Output the (x, y) coordinate of the center of the cell containing the given text.  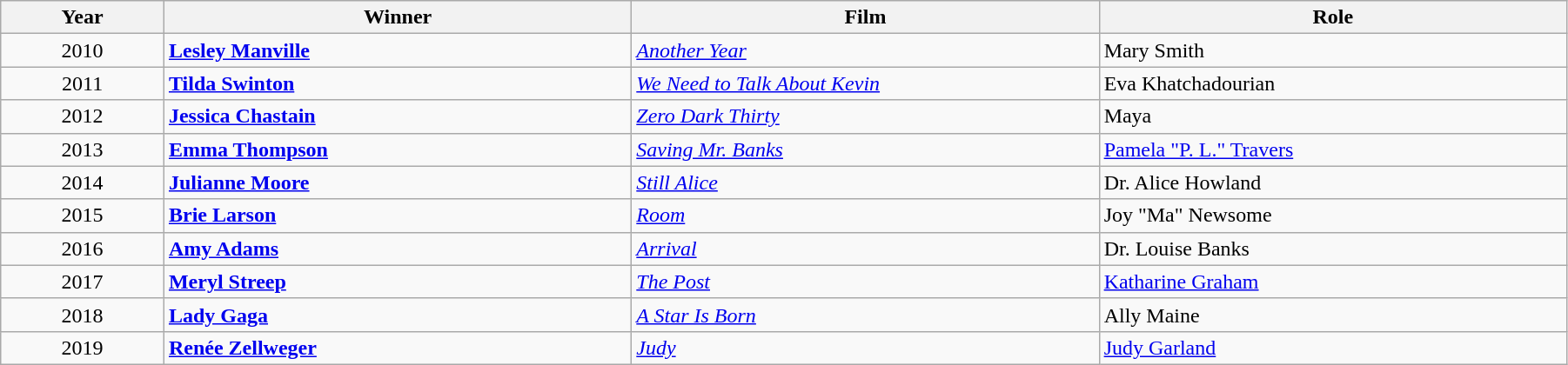
Film (865, 17)
Katharine Graham (1333, 282)
Judy (865, 348)
Lady Gaga (397, 315)
2010 (83, 50)
2013 (83, 149)
Joy "Ma" Newsome (1333, 216)
2018 (83, 315)
Ally Maine (1333, 315)
Maya (1333, 116)
2015 (83, 216)
Amy Adams (397, 249)
Tilda Swinton (397, 83)
Zero Dark Thirty (865, 116)
The Post (865, 282)
2014 (83, 182)
Room (865, 216)
Winner (397, 17)
Role (1333, 17)
Dr. Alice Howland (1333, 182)
Year (83, 17)
Brie Larson (397, 216)
Still Alice (865, 182)
Dr. Louise Banks (1333, 249)
Arrival (865, 249)
2012 (83, 116)
A Star Is Born (865, 315)
Emma Thompson (397, 149)
Judy Garland (1333, 348)
2017 (83, 282)
Eva Khatchadourian (1333, 83)
Saving Mr. Banks (865, 149)
Lesley Manville (397, 50)
Pamela "P. L." Travers (1333, 149)
Julianne Moore (397, 182)
Jessica Chastain (397, 116)
Renée Zellweger (397, 348)
2011 (83, 83)
Mary Smith (1333, 50)
Meryl Streep (397, 282)
2016 (83, 249)
Another Year (865, 50)
2019 (83, 348)
We Need to Talk About Kevin (865, 83)
